Identify which cell holds the provided text, then report its [X, Y] central coordinate. 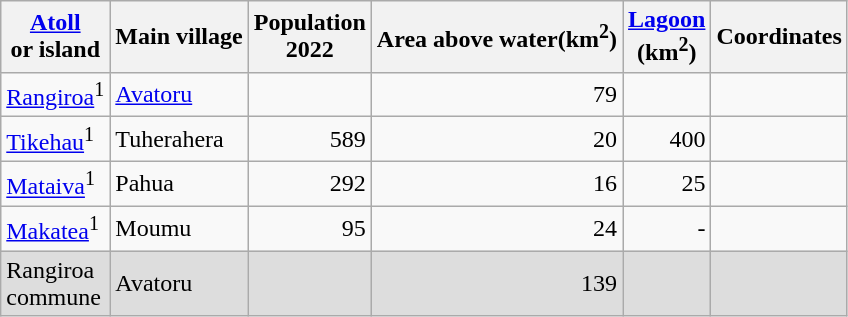
Rangiroa1 [56, 94]
Rangiroacommune [56, 284]
Area above water(km2) [496, 37]
- [667, 228]
Lagoon(km2) [667, 37]
24 [496, 228]
25 [667, 184]
Moumu [179, 228]
Mataiva1 [56, 184]
400 [667, 140]
Makatea1 [56, 228]
95 [310, 228]
Atollor island [56, 37]
Tikehau1 [56, 140]
Main village [179, 37]
292 [310, 184]
16 [496, 184]
20 [496, 140]
589 [310, 140]
Pahua [179, 184]
Coordinates [779, 37]
Tuherahera [179, 140]
139 [496, 284]
Population2022 [310, 37]
79 [496, 94]
